Provide the [x, y] coordinate of the cell's center where the given text is located.  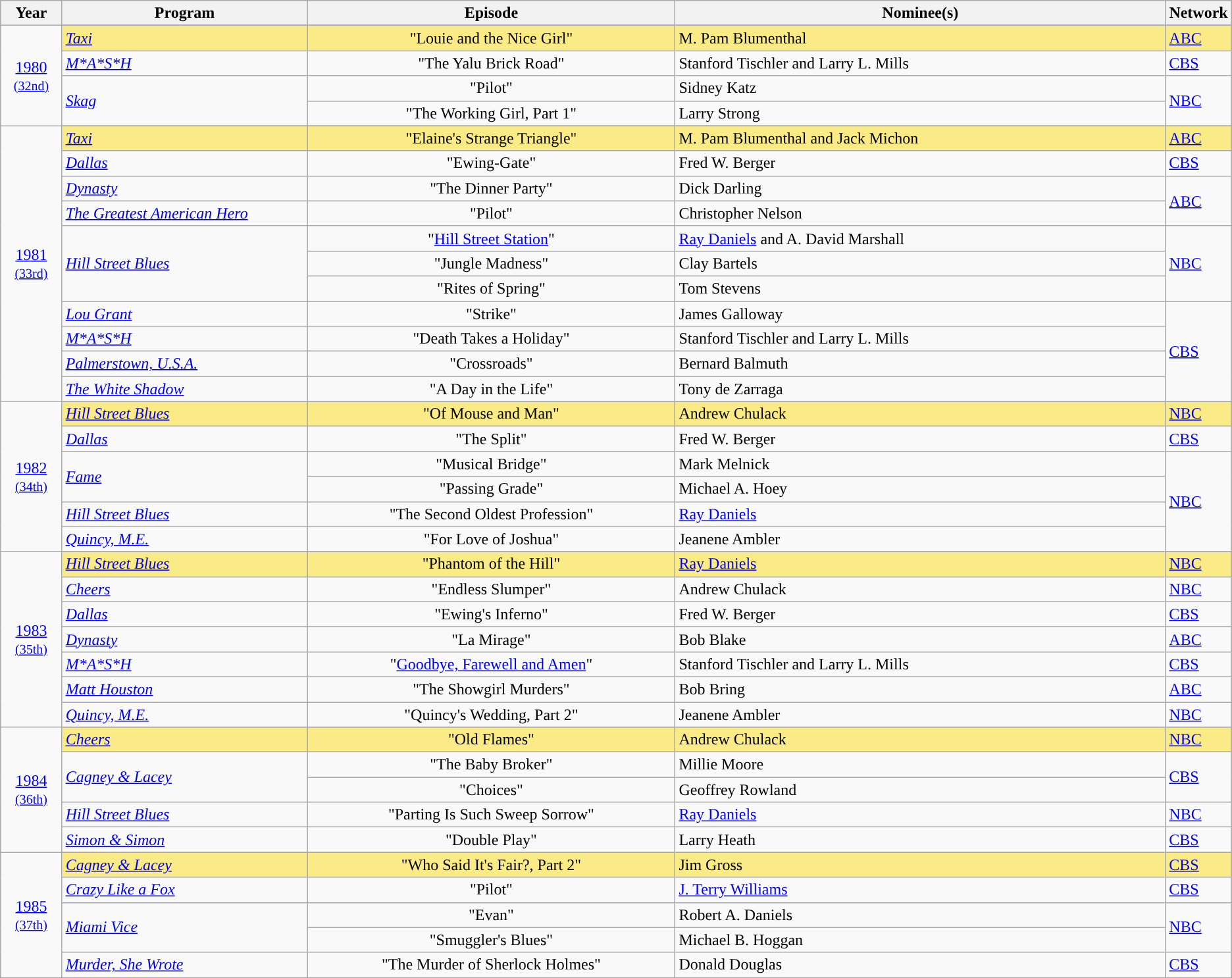
Nominee(s) [920, 13]
M. Pam Blumenthal [920, 38]
Year [32, 13]
"The Baby Broker" [491, 765]
"Old Flames" [491, 740]
"Rites of Spring" [491, 288]
"Louie and the Nice Girl" [491, 38]
1984(36th) [32, 790]
Dick Darling [920, 188]
Skag [184, 101]
1983(35th) [32, 639]
Network [1198, 13]
Mark Melnick [920, 464]
Jim Gross [920, 865]
"The Murder of Sherlock Holmes" [491, 965]
Murder, She Wrote [184, 965]
Christopher Nelson [920, 213]
"The Showgirl Murders" [491, 689]
"Phantom of the Hill" [491, 564]
"Crossroads" [491, 364]
Michael B. Hoggan [920, 940]
Program [184, 13]
The Greatest American Hero [184, 213]
Geoffrey Rowland [920, 790]
M. Pam Blumenthal and Jack Michon [920, 138]
"Parting Is Such Sweep Sorrow" [491, 815]
Tom Stevens [920, 288]
"The Split" [491, 439]
1980(32nd) [32, 76]
"Elaine's Strange Triangle" [491, 138]
Tony de Zarraga [920, 389]
James Galloway [920, 314]
Ray Daniels and A. David Marshall [920, 238]
"Jungle Madness" [491, 263]
J. Terry Williams [920, 890]
"Passing Grade" [491, 489]
Bob Blake [920, 639]
"Smuggler's Blues" [491, 940]
Miami Vice [184, 927]
Millie Moore [920, 765]
Episode [491, 13]
Clay Bartels [920, 263]
Larry Strong [920, 113]
Bob Bring [920, 689]
Larry Heath [920, 840]
Donald Douglas [920, 965]
"La Mirage" [491, 639]
1981(33rd) [32, 263]
Michael A. Hoey [920, 489]
1985(37th) [32, 915]
"Musical Bridge" [491, 464]
"Of Mouse and Man" [491, 414]
"Double Play" [491, 840]
"Who Said It's Fair?, Part 2" [491, 865]
"Hill Street Station" [491, 238]
"The Working Girl, Part 1" [491, 113]
Bernard Balmuth [920, 364]
"Endless Slumper" [491, 589]
1982(34th) [32, 476]
Palmerstown, U.S.A. [184, 364]
"For Love of Joshua" [491, 539]
"Death Takes a Holiday" [491, 339]
"The Dinner Party" [491, 188]
Sidney Katz [920, 88]
"Evan" [491, 915]
Matt Houston [184, 689]
Crazy Like a Fox [184, 890]
"A Day in the Life" [491, 389]
Robert A. Daniels [920, 915]
"Quincy's Wedding, Part 2" [491, 714]
"The Yalu Brick Road" [491, 63]
"Strike" [491, 314]
Simon & Simon [184, 840]
"Goodbye, Farewell and Amen" [491, 664]
"The Second Oldest Profession" [491, 514]
"Choices" [491, 790]
"Ewing's Inferno" [491, 614]
The White Shadow [184, 389]
Lou Grant [184, 314]
"Ewing-Gate" [491, 163]
Fame [184, 476]
